For the text-containing cell, return its midpoint in [x, y] coordinate format. 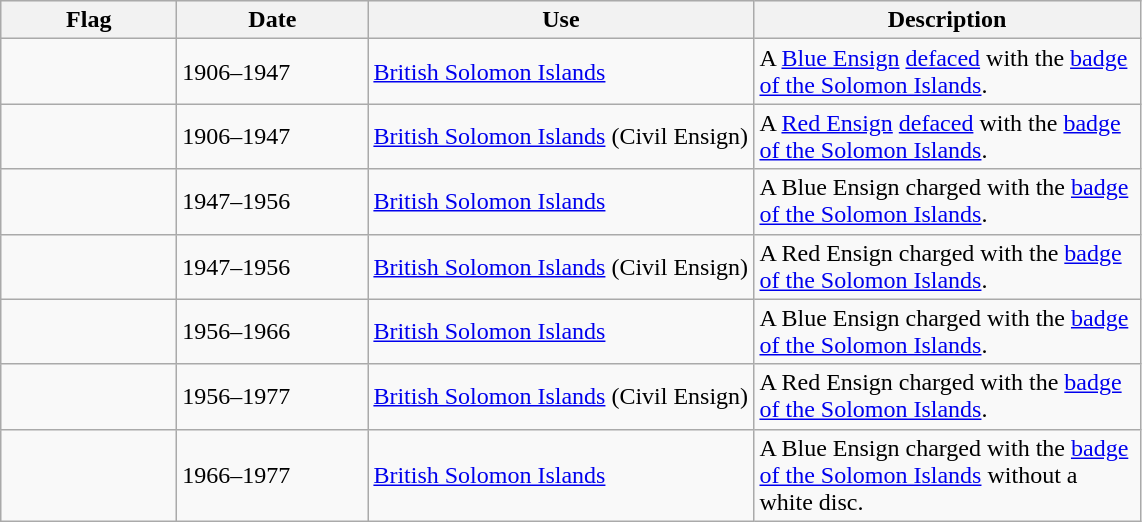
Description [947, 20]
Use [561, 20]
Date [272, 20]
1956–1977 [272, 396]
A Blue Ensign charged with the badge of the Solomon Islands without a white disc. [947, 475]
A Blue Ensign defaced with the badge of the Solomon Islands. [947, 72]
1956–1966 [272, 332]
A Red Ensign defaced with the badge of the Solomon Islands. [947, 136]
1966–1977 [272, 475]
Flag [89, 20]
